Search for the cell housing the specified text and yield its [x, y] center coordinate. 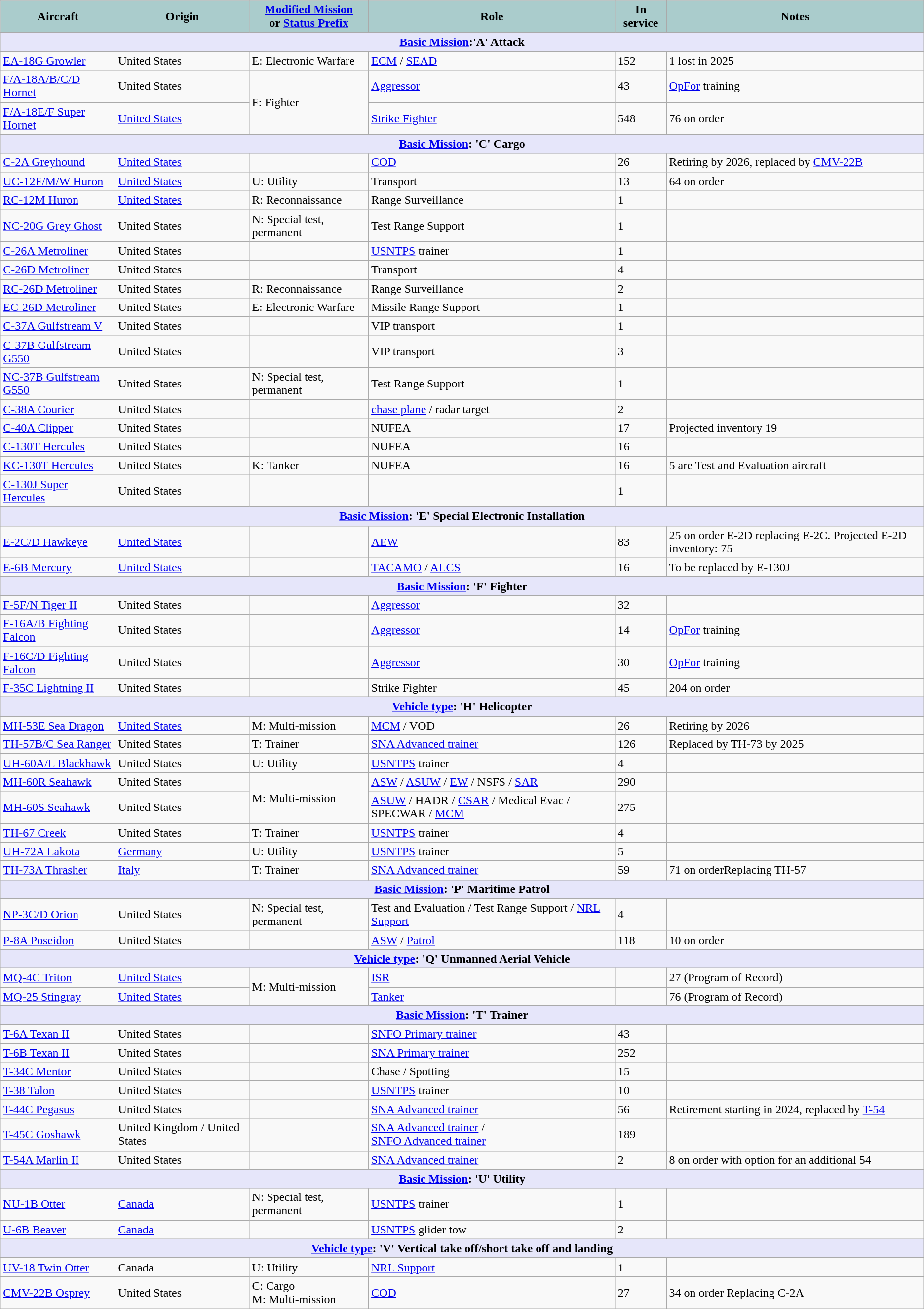
UH-60A/L Blackhawk [58, 763]
30 [641, 662]
Basic Mission: 'U' Utility [462, 1179]
T-6B Texan II [58, 1053]
F-5F/N Tiger II [58, 605]
548 [641, 118]
8 on order with option for an additional 54 [795, 1160]
NP-3C/D Orion [58, 914]
F-35C Lightning II [58, 688]
T-38 Talon [58, 1090]
27 [641, 1292]
Retiring by 2026, replaced by CMV-22B [795, 162]
Replaced by TH-73 by 2025 [795, 744]
Vehicle type: 'H' Helicopter [462, 707]
C-2A Greyhound [58, 162]
C-37B Gulfstream G550 [58, 351]
275 [641, 808]
152 [641, 61]
EC-26D Metroliner [58, 308]
C-37A Gulfstream V [58, 326]
C: CargoM: Multi-mission [309, 1292]
C-130T Hercules [58, 447]
Projected inventory 19 [795, 428]
SNA Advanced trainer /SNFO Advanced trainer [492, 1134]
T-34C Mentor [58, 1072]
252 [641, 1053]
P-8A Poseidon [58, 940]
126 [641, 744]
Italy [183, 870]
Chase / Spotting [492, 1072]
45 [641, 688]
118 [641, 940]
Vehicle type: 'V' Vertical take off/short take off and landing [462, 1248]
Notes [795, 17]
Vehicle type: 'Q' Unmanned Aerial Vehicle [462, 959]
17 [641, 428]
MH-60R Seahawk [58, 782]
56 [641, 1109]
F-16C/D Fighting Falcon [58, 662]
SNA Primary trainer [492, 1053]
ISR [492, 977]
C-38A Courier [58, 409]
13 [641, 181]
1 lost in 2025 [795, 61]
United Kingdom / United States [183, 1134]
UV-18 Twin Otter [58, 1267]
E-6B Mercury [58, 567]
Tanker [492, 997]
chase plane / radar target [492, 409]
ASUW / HADR / CSAR / Medical Evac / SPECWAR / MCM [492, 808]
Basic Mission: 'F' Fighter [462, 586]
204 on order [795, 688]
Retirement starting in 2024, replaced by T-54 [795, 1109]
5 [641, 851]
MQ-4C Triton [58, 977]
ASW / Patrol [492, 940]
Retiring by 2026 [795, 726]
10 [641, 1090]
TACAMO / ALCS [492, 567]
14 [641, 630]
Test and Evaluation / Test Range Support / NRL Support [492, 914]
TH-73A Thrasher [58, 870]
RC-26D Metroliner [58, 289]
NRL Support [492, 1267]
MQ-25 Stingray [58, 997]
K: Tanker [309, 465]
Role [492, 17]
C-26D Metroliner [58, 269]
Basic Mission: 'C' Cargo [462, 144]
Basic Mission: 'E' Special Electronic Installation [462, 516]
EA-18G Growler [58, 61]
F/A-18E/F Super Hornet [58, 118]
KC-130T Hercules [58, 465]
T-54A Marlin II [58, 1160]
Aircraft [58, 17]
34 on order Replacing C-2A [795, 1292]
15 [641, 1072]
F/A-18A/B/C/D Hornet [58, 86]
NU-1B Otter [58, 1204]
C-40A Clipper [58, 428]
AEW [492, 542]
76 on order [795, 118]
TH-57B/C Sea Ranger [58, 744]
SNFO Primary trainer [492, 1034]
CMV-22B Osprey [58, 1292]
UC-12F/M/W Huron [58, 181]
Germany [183, 851]
T-6A Texan II [58, 1034]
T-44C Pegasus [58, 1109]
ECM / SEAD [492, 61]
64 on order [795, 181]
Missile Range Support [492, 308]
27 (Program of Record) [795, 977]
Modified Missionor Status Prefix [309, 17]
NC-20G Grey Ghost [58, 225]
MH-60S Seahawk [58, 808]
T-45C Goshawk [58, 1134]
59 [641, 870]
C-26A Metroliner [58, 251]
25 on order E-2D replacing E-2C. Projected E-2D inventory: 75 [795, 542]
Basic Mission: 'P' Maritime Patrol [462, 889]
ASW / ASUW / EW / NSFS / SAR [492, 782]
F-16A/B Fighting Falcon [58, 630]
In service [641, 17]
USNTPS glider tow [492, 1230]
Origin [183, 17]
189 [641, 1134]
To be replaced by E-130J [795, 567]
C-130J Super Hercules [58, 491]
U-6B Beaver [58, 1230]
Basic Mission:'A' Attack [462, 42]
290 [641, 782]
83 [641, 542]
32 [641, 605]
F: Fighter [309, 102]
3 [641, 351]
Basic Mission: 'T' Trainer [462, 1015]
71 on orderReplacing TH-57 [795, 870]
76 (Program of Record) [795, 997]
5 are Test and Evaluation aircraft [795, 465]
NC-37B Gulfstream G550 [58, 384]
10 on order [795, 940]
E-2C/D Hawkeye [58, 542]
RC-12M Huron [58, 200]
TH-67 Creek [58, 833]
MH-53E Sea Dragon [58, 726]
UH-72A Lakota [58, 851]
MCM / VOD [492, 726]
